Find where the given text appears and provide that cell's center as (X, Y) coordinate. 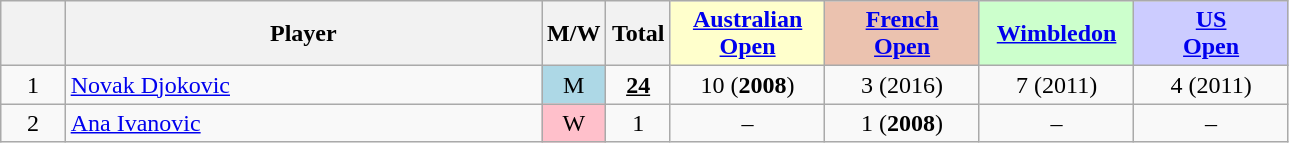
2 (33, 123)
24 (638, 85)
Novak Djokovic (303, 85)
Wimbledon (1056, 34)
10 (2008) (747, 85)
Australian Open (747, 34)
Total (638, 34)
French Open (902, 34)
Player (303, 34)
7 (2011) (1056, 85)
1 (2008) (902, 123)
4 (2011) (1212, 85)
M (574, 85)
M/W (574, 34)
3 (2016) (902, 85)
W (574, 123)
US Open (1212, 34)
Ana Ivanovic (303, 123)
